Capture the cell that displays the provided text and extract its (X, Y) central coordinate. 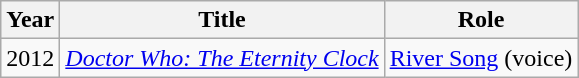
River Song (voice) (481, 58)
Title (222, 20)
Year (30, 20)
2012 (30, 58)
Doctor Who: The Eternity Clock (222, 58)
Role (481, 20)
